Determine the [X, Y] coordinate at the center of the cell enclosing the given text.  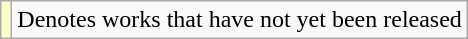
Denotes works that have not yet been released [240, 20]
